Determine the [x, y] coordinate at the center of the cell enclosing the given text.  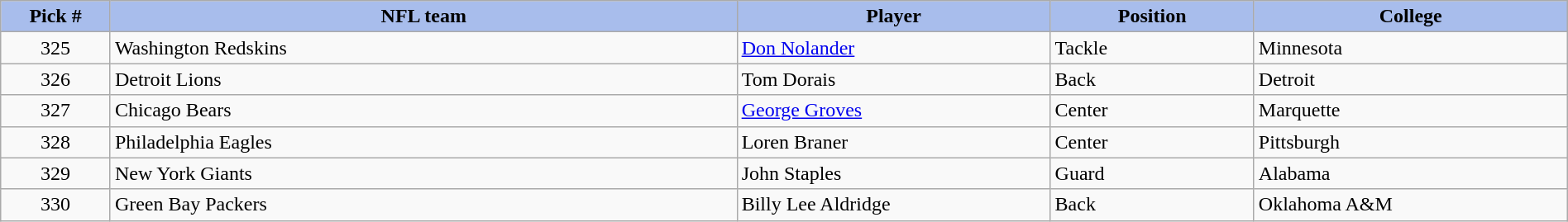
329 [56, 173]
330 [56, 205]
325 [56, 48]
New York Giants [423, 173]
Pick # [56, 17]
John Staples [893, 173]
Marquette [1411, 111]
Chicago Bears [423, 111]
Loren Braner [893, 142]
Minnesota [1411, 48]
Alabama [1411, 173]
328 [56, 142]
326 [56, 79]
Player [893, 17]
Detroit Lions [423, 79]
Don Nolander [893, 48]
Guard [1152, 173]
Billy Lee Aldridge [893, 205]
Philadelphia Eagles [423, 142]
327 [56, 111]
College [1411, 17]
NFL team [423, 17]
Oklahoma A&M [1411, 205]
Pittsburgh [1411, 142]
Tom Dorais [893, 79]
Washington Redskins [423, 48]
Position [1152, 17]
Detroit [1411, 79]
Green Bay Packers [423, 205]
Tackle [1152, 48]
George Groves [893, 111]
